Identify which cell holds the provided text, then report its [x, y] central coordinate. 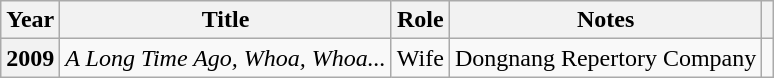
Wife [420, 58]
Dongnang Repertory Company [605, 58]
Role [420, 20]
Year [30, 20]
A Long Time Ago, Whoa, Whoa... [226, 58]
2009 [30, 58]
Notes [605, 20]
Title [226, 20]
